Search for the cell housing the specified text and yield its (x, y) center coordinate. 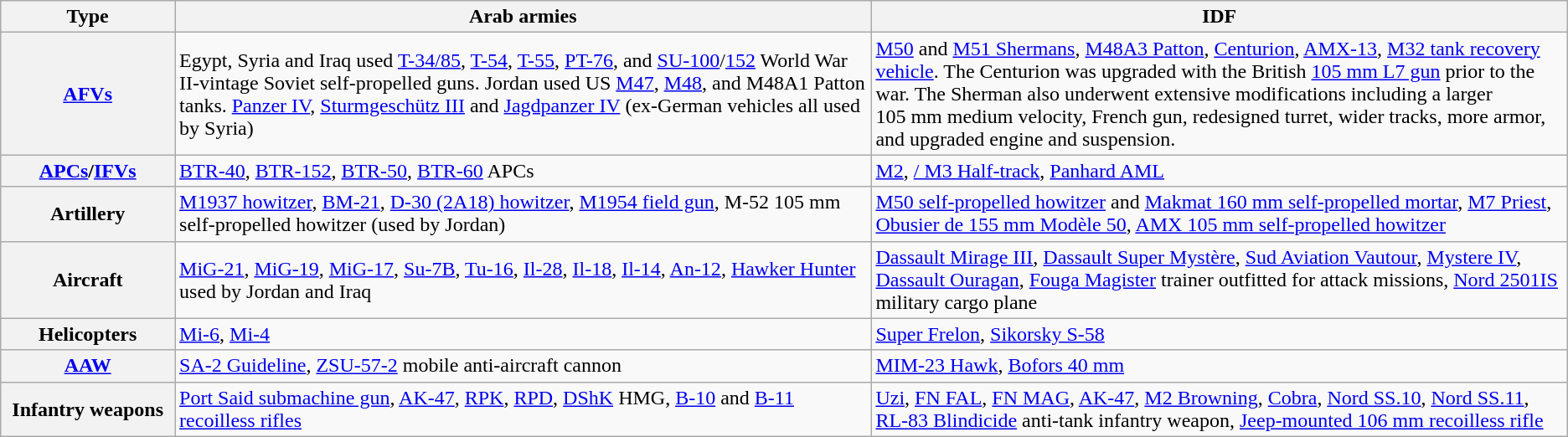
Infantry weapons (88, 409)
M50 self-propelled howitzer and Makmat 160 mm self-propelled mortar, M7 Priest, Obusier de 155 mm Modèle 50, AMX 105 mm self-propelled howitzer (1220, 214)
M2, / M3 Half-track, Panhard AML (1220, 171)
APCs/IFVs (88, 171)
Artillery (88, 214)
IDF (1220, 17)
Helicopters (88, 334)
Type (88, 17)
Super Frelon, Sikorsky S-58 (1220, 334)
M1937 howitzer, BM-21, D-30 (2A18) howitzer, M1954 field gun, M-52 105 mm self-propelled howitzer (used by Jordan) (523, 214)
AAW (88, 366)
Aircraft (88, 280)
Arab armies (523, 17)
BTR-40, BTR-152, BTR-50, BTR-60 APCs (523, 171)
Port Said submachine gun, AK-47, RPK, RPD, DShK HMG, B-10 and B-11 recoilless rifles (523, 409)
AFVs (88, 94)
SA-2 Guideline, ZSU-57-2 mobile anti-aircraft cannon (523, 366)
MIM-23 Hawk, Bofors 40 mm (1220, 366)
MiG-21, MiG-19, MiG-17, Su-7B, Tu-16, Il-28, Il-18, Il-14, An-12, Hawker Hunter used by Jordan and Iraq (523, 280)
Mi-6, Mi-4 (523, 334)
